Determine the [x, y] coordinate at the center of the cell enclosing the given text.  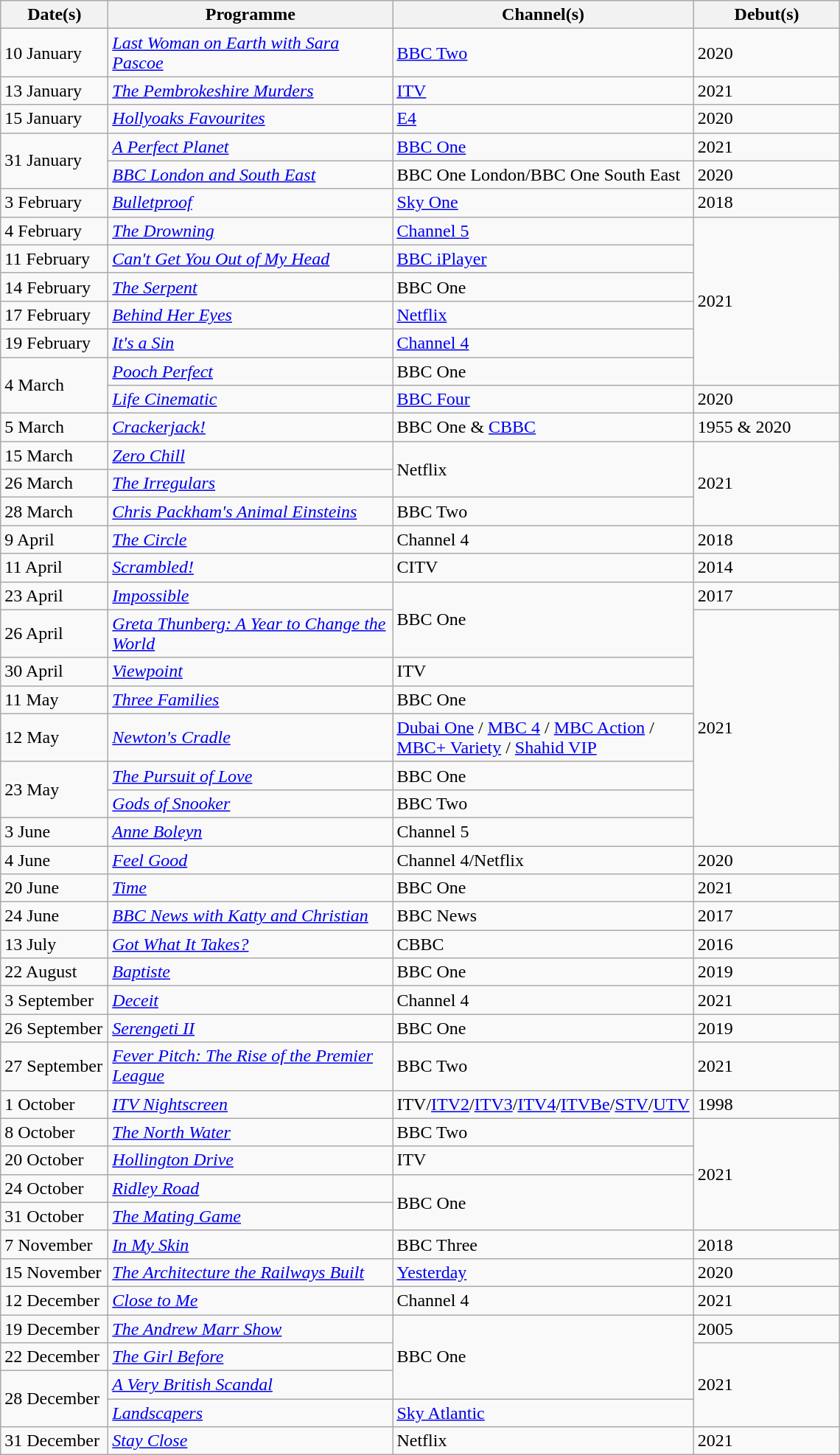
2005 [766, 1329]
17 February [55, 315]
Impossible [251, 596]
19 February [55, 343]
BBC Four [543, 399]
12 December [55, 1300]
10 January [55, 53]
3 September [55, 1000]
Yesterday [543, 1272]
Time [251, 888]
3 June [55, 831]
2016 [766, 944]
9 April [55, 540]
Last Woman on Earth with Sara Pascoe [251, 53]
ITV Nightscreen [251, 1104]
It's a Sin [251, 343]
11 February [55, 259]
BBC Three [543, 1244]
14 February [55, 287]
19 December [55, 1329]
Deceit [251, 1000]
Date(s) [55, 15]
BBC London and South East [251, 175]
3 February [55, 203]
13 January [55, 91]
Programme [251, 15]
CITV [543, 568]
1955 & 2020 [766, 428]
20 June [55, 888]
Dubai One / MBC 4 / MBC Action / MBC+ Variety / Shahid VIP [543, 737]
Channel 4/Netflix [543, 860]
4 February [55, 231]
30 April [55, 671]
1998 [766, 1104]
The North Water [251, 1132]
Newton's Cradle [251, 737]
11 May [55, 699]
26 April [55, 634]
31 January [55, 161]
Zero Chill [251, 456]
Behind Her Eyes [251, 315]
2014 [766, 568]
The Serpent [251, 287]
A Very British Scandal [251, 1385]
Can't Get You Out of My Head [251, 259]
15 November [55, 1272]
Three Families [251, 699]
8 October [55, 1132]
15 January [55, 119]
The Andrew Marr Show [251, 1329]
24 June [55, 916]
15 March [55, 456]
BBC News with Katty and Christian [251, 916]
Got What It Takes? [251, 944]
Greta Thunberg: A Year to Change the World [251, 634]
13 July [55, 944]
1 October [55, 1104]
Hollington Drive [251, 1160]
CBBC [543, 944]
Crackerjack! [251, 428]
31 October [55, 1216]
The Circle [251, 540]
The Drowning [251, 231]
E4 [543, 119]
Chris Packham's Animal Einsteins [251, 512]
Pooch Perfect [251, 371]
Landscapers [251, 1413]
BBC News [543, 916]
26 March [55, 484]
Fever Pitch: The Rise of the Premier League [251, 1066]
BBC One & CBBC [543, 428]
Scrambled! [251, 568]
20 October [55, 1160]
28 March [55, 512]
Anne Boleyn [251, 831]
Feel Good [251, 860]
The Pursuit of Love [251, 775]
Life Cinematic [251, 399]
ITV/ITV2/ITV3/ITV4/ITVBe/STV/UTV [543, 1104]
5 March [55, 428]
12 May [55, 737]
4 June [55, 860]
31 December [55, 1441]
The Architecture the Railways Built [251, 1272]
The Pembrokeshire Murders [251, 91]
23 April [55, 596]
The Irregulars [251, 484]
22 December [55, 1357]
7 November [55, 1244]
Baptiste [251, 972]
The Girl Before [251, 1357]
Serengeti II [251, 1028]
Viewpoint [251, 671]
Channel(s) [543, 15]
4 March [55, 385]
Debut(s) [766, 15]
Bulletproof [251, 203]
22 August [55, 972]
Sky One [543, 203]
Ridley Road [251, 1188]
27 September [55, 1066]
BBC iPlayer [543, 259]
Sky Atlantic [543, 1413]
26 September [55, 1028]
The Mating Game [251, 1216]
24 October [55, 1188]
Gods of Snooker [251, 803]
In My Skin [251, 1244]
Stay Close [251, 1441]
28 December [55, 1399]
Close to Me [251, 1300]
A Perfect Planet [251, 147]
BBC One London/BBC One South East [543, 175]
23 May [55, 789]
11 April [55, 568]
Hollyoaks Favourites [251, 119]
